Return the [x, y] coordinate for the center point of the cell that contains the specified text.  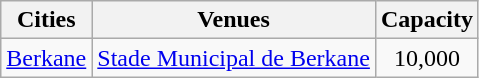
Cities [46, 20]
Berkane [46, 58]
Stade Municipal de Berkane [234, 58]
Venues [234, 20]
10,000 [426, 58]
Capacity [426, 20]
